Search for the cell housing the specified text and yield its (X, Y) center coordinate. 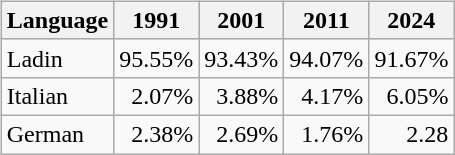
93.43% (242, 58)
Language (57, 20)
2011 (326, 20)
4.17% (326, 96)
Italian (57, 96)
2024 (412, 20)
2001 (242, 20)
95.55% (156, 58)
2.28 (412, 134)
94.07% (326, 58)
Ladin (57, 58)
German (57, 134)
3.88% (242, 96)
1991 (156, 20)
91.67% (412, 58)
2.38% (156, 134)
2.07% (156, 96)
2.69% (242, 134)
6.05% (412, 96)
1.76% (326, 134)
